Scan for the cell matching the given text and deliver its (x, y) coordinate at center. 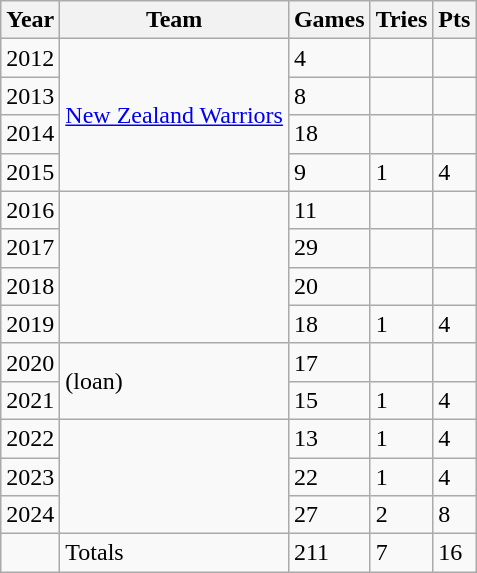
2017 (30, 248)
211 (329, 553)
9 (329, 172)
20 (329, 286)
2022 (30, 438)
2015 (30, 172)
13 (329, 438)
2020 (30, 362)
2013 (30, 96)
2018 (30, 286)
Team (174, 20)
Year (30, 20)
2024 (30, 515)
16 (454, 553)
11 (329, 210)
7 (402, 553)
2 (402, 515)
15 (329, 400)
New Zealand Warriors (174, 115)
2016 (30, 210)
2023 (30, 477)
22 (329, 477)
Totals (174, 553)
29 (329, 248)
27 (329, 515)
Pts (454, 20)
2014 (30, 134)
Games (329, 20)
(loan) (174, 381)
17 (329, 362)
2012 (30, 58)
2021 (30, 400)
Tries (402, 20)
2019 (30, 324)
